Scan for the cell matching the given text and deliver its (X, Y) coordinate at center. 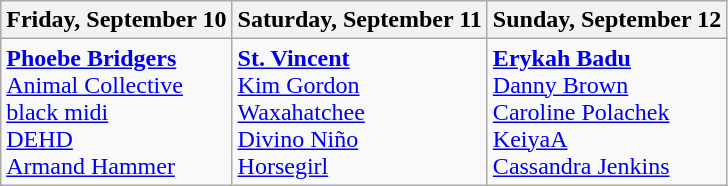
Phoebe BridgersAnimal Collectiveblack midiDEHDArmand Hammer (116, 112)
St. VincentKim GordonWaxahatcheeDivino NiñoHorsegirl (360, 112)
Erykah BaduDanny BrownCaroline PolachekKeiyaACassandra Jenkins (606, 112)
Friday, September 10 (116, 20)
Saturday, September 11 (360, 20)
Sunday, September 12 (606, 20)
